Extract the (X, Y) coordinate from the center of the cell holding the provided text.  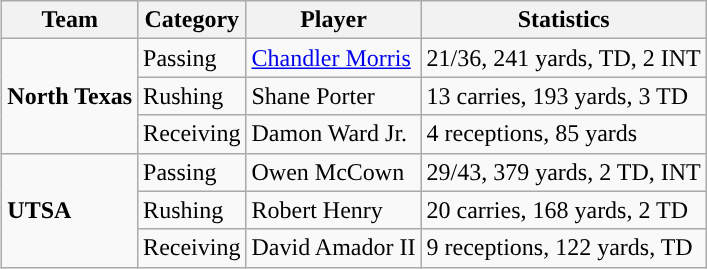
David Amador II (334, 248)
Chandler Morris (334, 58)
29/43, 379 yards, 2 TD, INT (564, 172)
Team (70, 20)
Category (192, 20)
Damon Ward Jr. (334, 134)
Statistics (564, 20)
Robert Henry (334, 210)
20 carries, 168 yards, 2 TD (564, 210)
4 receptions, 85 yards (564, 134)
13 carries, 193 yards, 3 TD (564, 96)
Player (334, 20)
Owen McCown (334, 172)
9 receptions, 122 yards, TD (564, 248)
21/36, 241 yards, TD, 2 INT (564, 58)
North Texas (70, 96)
Shane Porter (334, 96)
UTSA (70, 210)
